Identify which cell holds the provided text, then report its (X, Y) central coordinate. 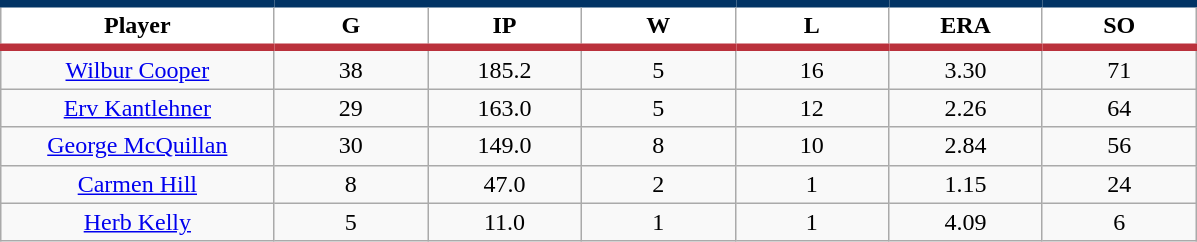
George McQuillan (138, 146)
Erv Kantlehner (138, 108)
24 (1119, 184)
Wilbur Cooper (138, 68)
G (351, 26)
3.30 (966, 68)
30 (351, 146)
SO (1119, 26)
149.0 (505, 146)
6 (1119, 222)
11.0 (505, 222)
38 (351, 68)
10 (812, 146)
2.84 (966, 146)
71 (1119, 68)
Carmen Hill (138, 184)
1.15 (966, 184)
2.26 (966, 108)
163.0 (505, 108)
185.2 (505, 68)
56 (1119, 146)
47.0 (505, 184)
ERA (966, 26)
W (658, 26)
64 (1119, 108)
29 (351, 108)
16 (812, 68)
2 (658, 184)
4.09 (966, 222)
IP (505, 26)
12 (812, 108)
L (812, 26)
Herb Kelly (138, 222)
Player (138, 26)
